Search for the cell housing the specified text and yield its (X, Y) center coordinate. 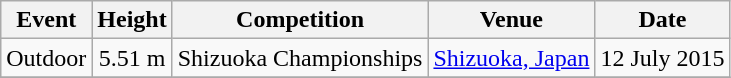
Shizuoka Championships (300, 58)
Date (662, 20)
Outdoor (46, 58)
Height (132, 20)
Event (46, 20)
12 July 2015 (662, 58)
Venue (512, 20)
Competition (300, 20)
5.51 m (132, 58)
Shizuoka, Japan (512, 58)
